Return the (X, Y) coordinate for the center point of the cell that contains the specified text.  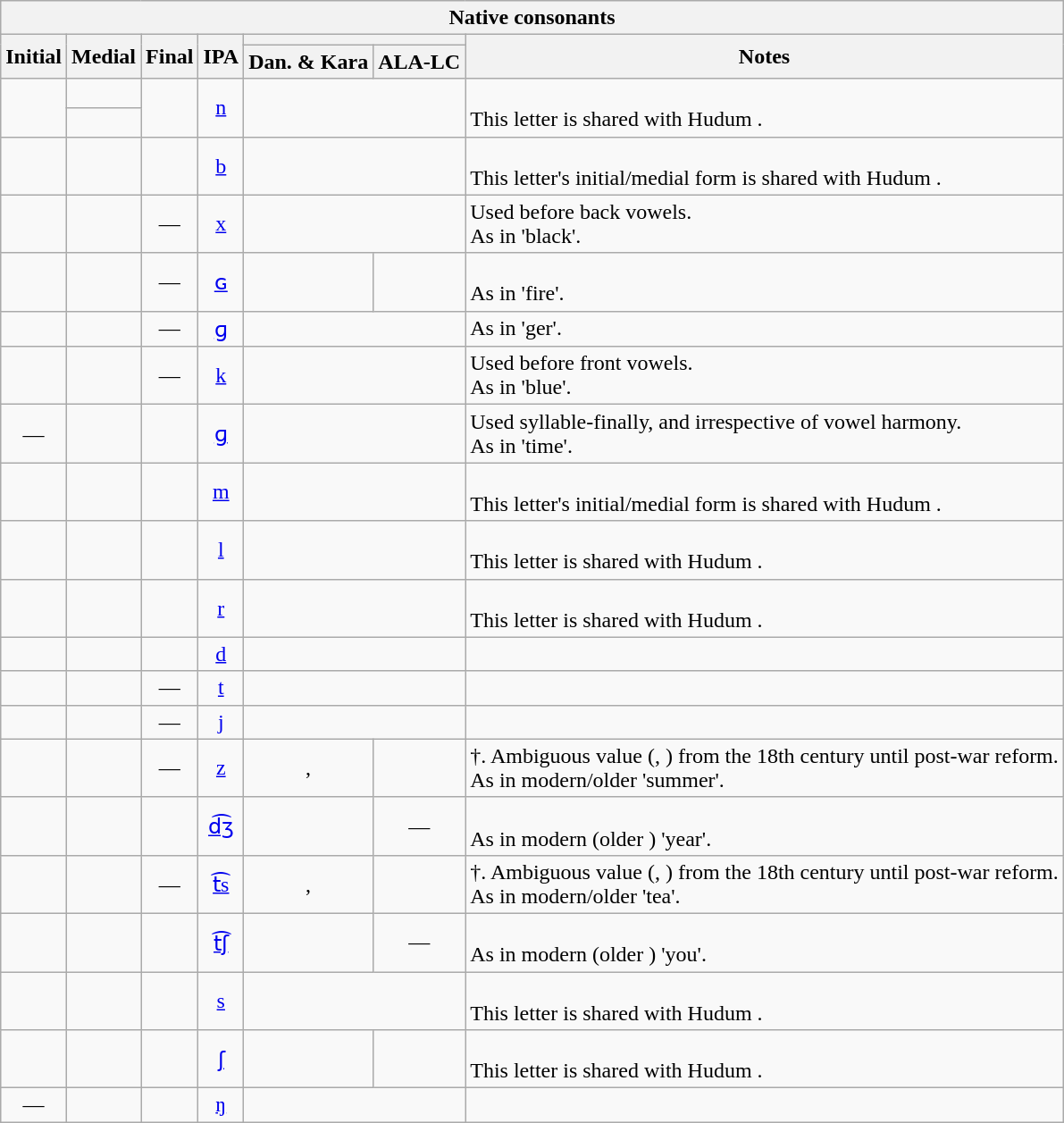
t (222, 688)
Used before back vowels.As in 'black'. (765, 223)
k (222, 375)
Final (170, 57)
As in modern (older ) 'year'. (765, 825)
†. Ambiguous value (, ) from the 18th century until post-war reform.As in modern/older 'tea'. (765, 884)
ŋ (222, 1105)
Native consonants (532, 18)
Notes (765, 57)
d (222, 654)
b (222, 166)
As in 'fire'. (765, 282)
Medial (104, 57)
t͡ʃ (222, 942)
IPA (222, 57)
Used syllable-finally, and irrespective of vowel harmony.As in 'time'. (765, 434)
t͡s (222, 884)
n (222, 107)
ALA-LC (420, 62)
j (222, 722)
As in modern (older ) 'you'. (765, 942)
x (222, 223)
Dan. & Kara (309, 62)
r (222, 608)
†. Ambiguous value (, ) from the 18th century until post-war reform.As in modern/older 'summer'. (765, 768)
z (222, 768)
m (222, 491)
d͡ʒ (222, 825)
ʃ (222, 1060)
Initial (34, 57)
s (222, 1001)
ɢ (222, 282)
As in 'ger'. (765, 329)
Used before front vowels.As in 'blue'. (765, 375)
l (222, 550)
